Output the (x, y) coordinate of the center of the cell containing the given text.  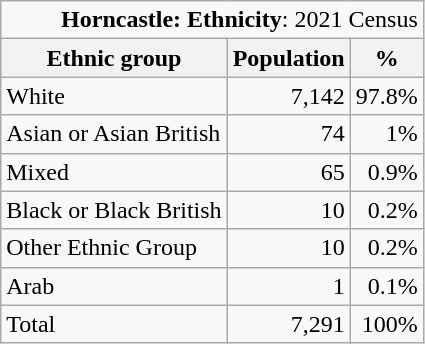
Ethnic group (114, 58)
Population (288, 58)
Arab (114, 286)
65 (288, 172)
Asian or Asian British (114, 134)
% (386, 58)
100% (386, 324)
Mixed (114, 172)
Black or Black British (114, 210)
Horncastle: Ethnicity: 2021 Census (212, 20)
7,291 (288, 324)
White (114, 96)
0.1% (386, 286)
0.9% (386, 172)
Other Ethnic Group (114, 248)
1 (288, 286)
1% (386, 134)
7,142 (288, 96)
97.8% (386, 96)
74 (288, 134)
Total (114, 324)
